From the cell containing the given text, extract its center point as [x, y] coordinate. 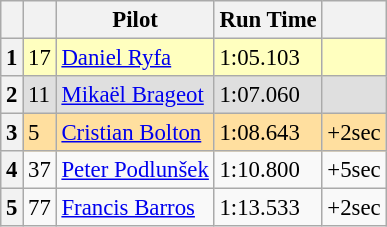
Mikaël Brageot [135, 95]
4 [12, 170]
1:10.800 [268, 170]
1:08.643 [268, 133]
Run Time [268, 20]
+5sec [354, 170]
Pilot [135, 20]
Cristian Bolton [135, 133]
Daniel Ryfa [135, 58]
Francis Barros [135, 208]
2 [12, 95]
1 [12, 58]
3 [12, 133]
Peter Podlunšek [135, 170]
11 [40, 95]
77 [40, 208]
17 [40, 58]
1:05.103 [268, 58]
1:07.060 [268, 95]
37 [40, 170]
1:13.533 [268, 208]
